Search for the cell housing the specified text and yield its [X, Y] center coordinate. 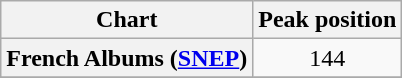
144 [328, 58]
French Albums (SNEP) [127, 58]
Peak position [328, 20]
Chart [127, 20]
